Extract the (x, y) coordinate from the center of the cell holding the provided text.  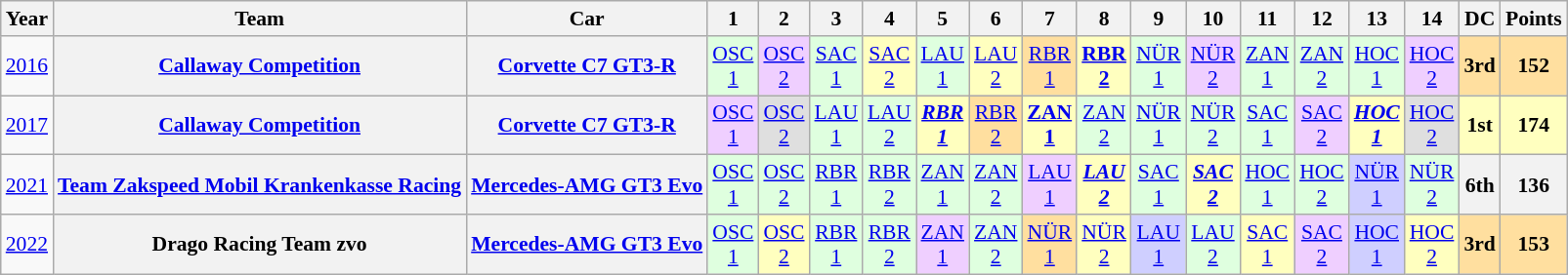
Team Zakspeed Mobil Krankenkasse Racing (260, 185)
3 (836, 19)
Points (1534, 19)
11 (1267, 19)
2017 (27, 125)
6th (1479, 185)
4 (889, 19)
1st (1479, 125)
2022 (27, 244)
Drago Racing Team zvo (260, 244)
174 (1534, 125)
12 (1322, 19)
7 (1050, 19)
2 (784, 19)
6 (996, 19)
Team (260, 19)
5 (943, 19)
Year (27, 19)
2016 (27, 66)
DC (1479, 19)
2021 (27, 185)
1 (733, 19)
153 (1534, 244)
14 (1432, 19)
9 (1159, 19)
13 (1377, 19)
152 (1534, 66)
8 (1104, 19)
Car (586, 19)
10 (1213, 19)
136 (1534, 185)
